Return (x, y) of the center of cell containing provided text 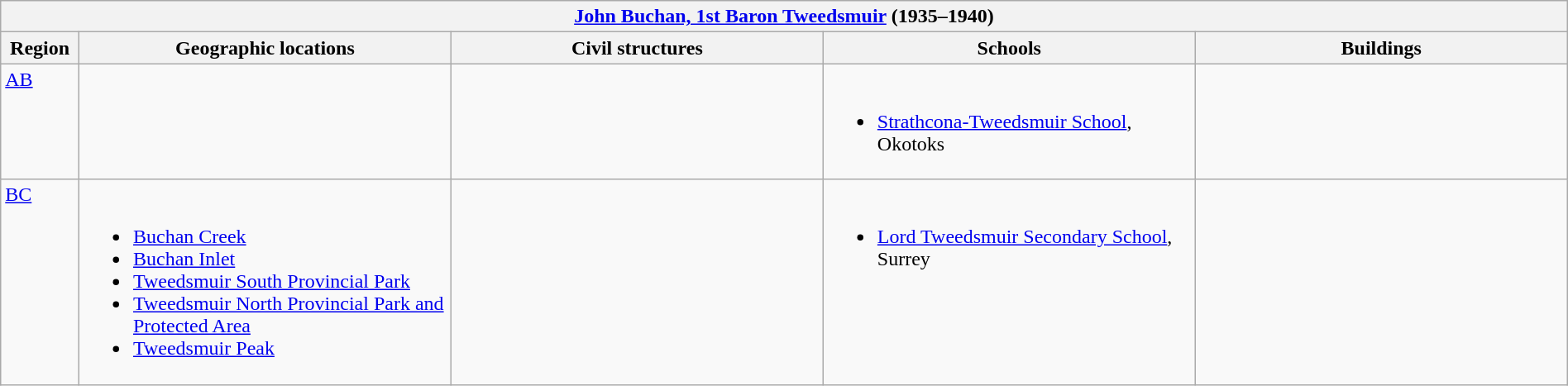
Buildings (1381, 48)
John Buchan, 1st Baron Tweedsmuir (1935–1940) (784, 17)
Buchan CreekBuchan InletTweedsmuir South Provincial ParkTweedsmuir North Provincial Park and Protected AreaTweedsmuir Peak (265, 282)
Schools (1009, 48)
Geographic locations (265, 48)
Lord Tweedsmuir Secondary School, Surrey (1009, 282)
Region (40, 48)
Civil structures (637, 48)
Strathcona-Tweedsmuir School, Okotoks (1009, 122)
AB (40, 122)
BC (40, 282)
